Find where the given text appears and provide that cell's center as [x, y] coordinate. 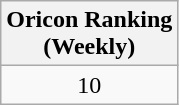
Oricon Ranking(Weekly) [90, 34]
10 [90, 85]
